Extract the (X, Y) coordinate from the center of the cell holding the provided text.  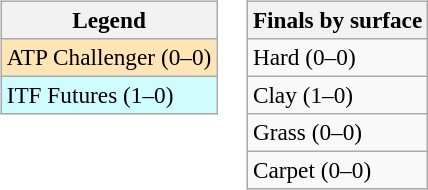
Clay (1–0) (337, 95)
Finals by surface (337, 20)
Legend (108, 20)
ATP Challenger (0–0) (108, 57)
ITF Futures (1–0) (108, 95)
Grass (0–0) (337, 133)
Carpet (0–0) (337, 171)
Hard (0–0) (337, 57)
